From the cell containing the given text, extract its center point as [X, Y] coordinate. 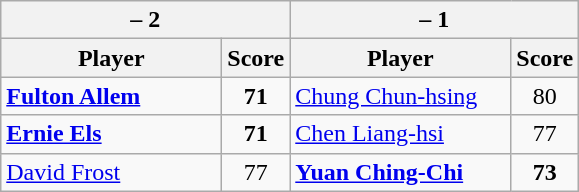
80 [545, 96]
David Frost [112, 172]
Fulton Allem [112, 96]
73 [545, 172]
Chung Chun-hsing [400, 96]
Ernie Els [112, 134]
– 1 [434, 20]
– 2 [146, 20]
Chen Liang-hsi [400, 134]
Yuan Ching-Chi [400, 172]
